Identify which cell holds the provided text, then report its (x, y) central coordinate. 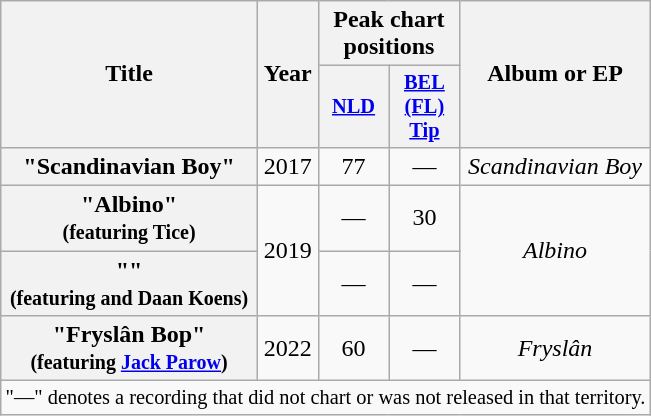
Scandinavian Boy (555, 166)
"Fryslân Bop"(featuring Jack Parow) (130, 348)
30 (424, 218)
BEL(FL)Tip (424, 107)
"Albino"(featuring Tice) (130, 218)
2019 (288, 251)
Title (130, 74)
"Scandinavian Boy" (130, 166)
2022 (288, 348)
"—" denotes a recording that did not chart or was not released in that territory. (326, 398)
Peak chart positions (389, 34)
77 (354, 166)
NLD (354, 107)
60 (354, 348)
Album or EP (555, 74)
Albino (555, 251)
Fryslân (555, 348)
2017 (288, 166)
Year (288, 74)
""(featuring and Daan Koens) (130, 284)
